For the text-containing cell, return its midpoint in [X, Y] coordinate format. 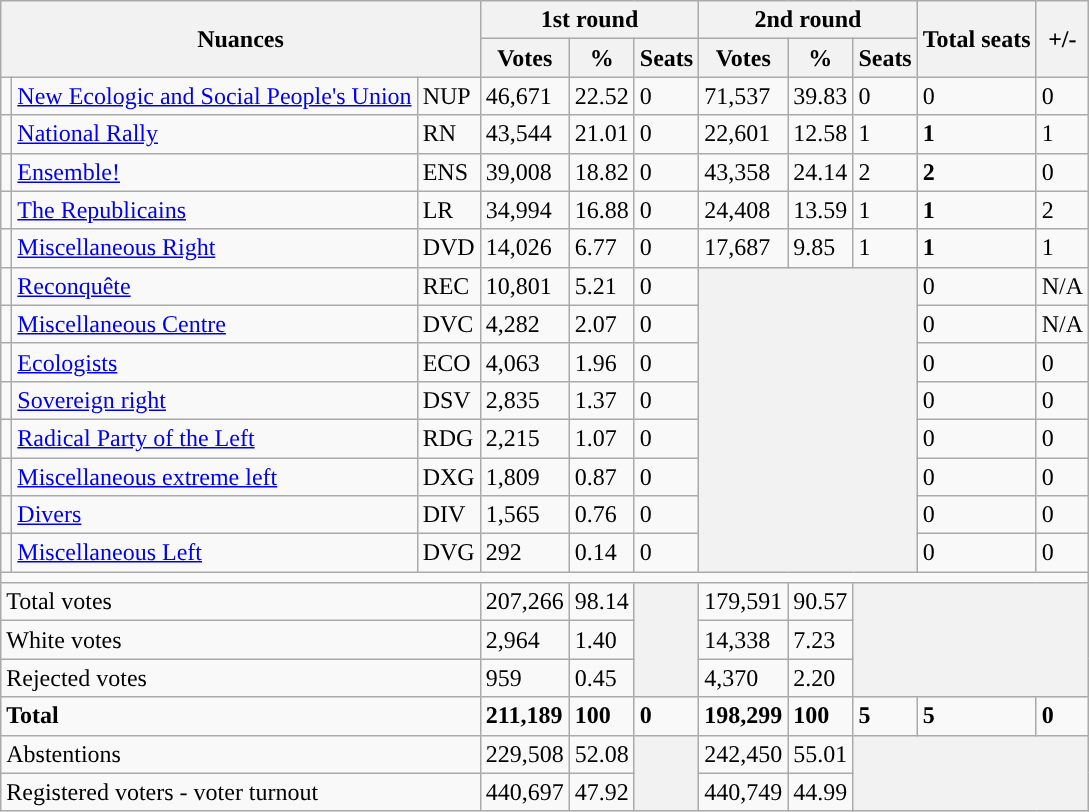
REC [448, 286]
198,299 [744, 716]
44.99 [820, 792]
Nuances [240, 39]
6.77 [602, 248]
440,749 [744, 792]
1,809 [524, 477]
Miscellaneous Left [214, 553]
Sovereign right [214, 400]
Ensemble! [214, 172]
Divers [214, 515]
24,408 [744, 210]
1.07 [602, 438]
DVG [448, 553]
DXG [448, 477]
18.82 [602, 172]
229,508 [524, 754]
959 [524, 678]
24.14 [820, 172]
1.37 [602, 400]
52.08 [602, 754]
2,835 [524, 400]
0.87 [602, 477]
DSV [448, 400]
ENS [448, 172]
New Ecologic and Social People's Union [214, 96]
90.57 [820, 602]
National Rally [214, 134]
47.92 [602, 792]
ECO [448, 362]
16.88 [602, 210]
12.58 [820, 134]
Total seats [976, 39]
Total votes [240, 602]
440,697 [524, 792]
39,008 [524, 172]
2nd round [808, 20]
4,282 [524, 324]
211,189 [524, 716]
Miscellaneous Right [214, 248]
Radical Party of the Left [214, 438]
22.52 [602, 96]
Ecologists [214, 362]
43,358 [744, 172]
+/- [1062, 39]
RDG [448, 438]
34,994 [524, 210]
DVD [448, 248]
39.83 [820, 96]
55.01 [820, 754]
1,565 [524, 515]
Total [240, 716]
1st round [590, 20]
10,801 [524, 286]
Abstentions [240, 754]
2.07 [602, 324]
46,671 [524, 96]
1.96 [602, 362]
4,063 [524, 362]
2.20 [820, 678]
98.14 [602, 602]
LR [448, 210]
White votes [240, 640]
207,266 [524, 602]
NUP [448, 96]
0.76 [602, 515]
0.45 [602, 678]
RN [448, 134]
292 [524, 553]
Registered voters - voter turnout [240, 792]
43,544 [524, 134]
13.59 [820, 210]
DVC [448, 324]
2,215 [524, 438]
Miscellaneous Centre [214, 324]
21.01 [602, 134]
The Republicains [214, 210]
5.21 [602, 286]
14,338 [744, 640]
2,964 [524, 640]
22,601 [744, 134]
9.85 [820, 248]
71,537 [744, 96]
179,591 [744, 602]
7.23 [820, 640]
DIV [448, 515]
0.14 [602, 553]
1.40 [602, 640]
14,026 [524, 248]
17,687 [744, 248]
4,370 [744, 678]
242,450 [744, 754]
Reconquête [214, 286]
Miscellaneous extreme left [214, 477]
Rejected votes [240, 678]
